Capture the cell that displays the provided text and extract its [X, Y] central coordinate. 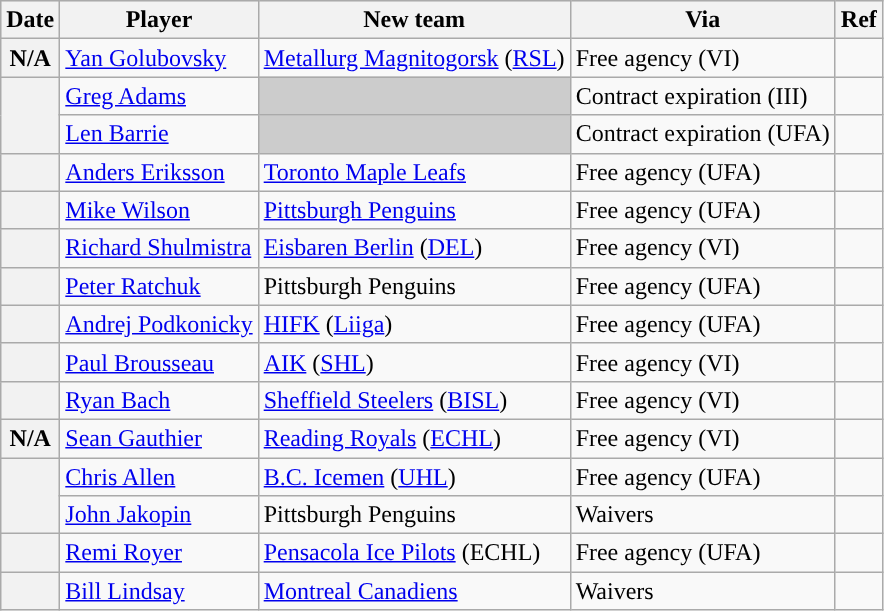
Peter Ratchuk [159, 286]
Remi Royer [159, 553]
B.C. Icemen (UHL) [414, 477]
Metallurg Magnitogorsk (RSL) [414, 58]
Contract expiration (III) [702, 96]
Contract expiration (UFA) [702, 134]
Mike Wilson [159, 210]
Andrej Podkonicky [159, 324]
Sheffield Steelers (BISL) [414, 400]
Sean Gauthier [159, 438]
Ref [858, 20]
Ryan Bach [159, 400]
HIFK (Liiga) [414, 324]
AIK (SHL) [414, 362]
Bill Lindsay [159, 591]
Greg Adams [159, 96]
Eisbaren Berlin (DEL) [414, 248]
Date [30, 20]
Len Barrie [159, 134]
Montreal Canadiens [414, 591]
Reading Royals (ECHL) [414, 438]
Via [702, 20]
Chris Allen [159, 477]
Player [159, 20]
Toronto Maple Leafs [414, 172]
Anders Eriksson [159, 172]
Paul Brousseau [159, 362]
Richard Shulmistra [159, 248]
Yan Golubovsky [159, 58]
Pensacola Ice Pilots (ECHL) [414, 553]
John Jakopin [159, 515]
New team [414, 20]
